Return the (X, Y) coordinate for the center point of the cell that contains the specified text.  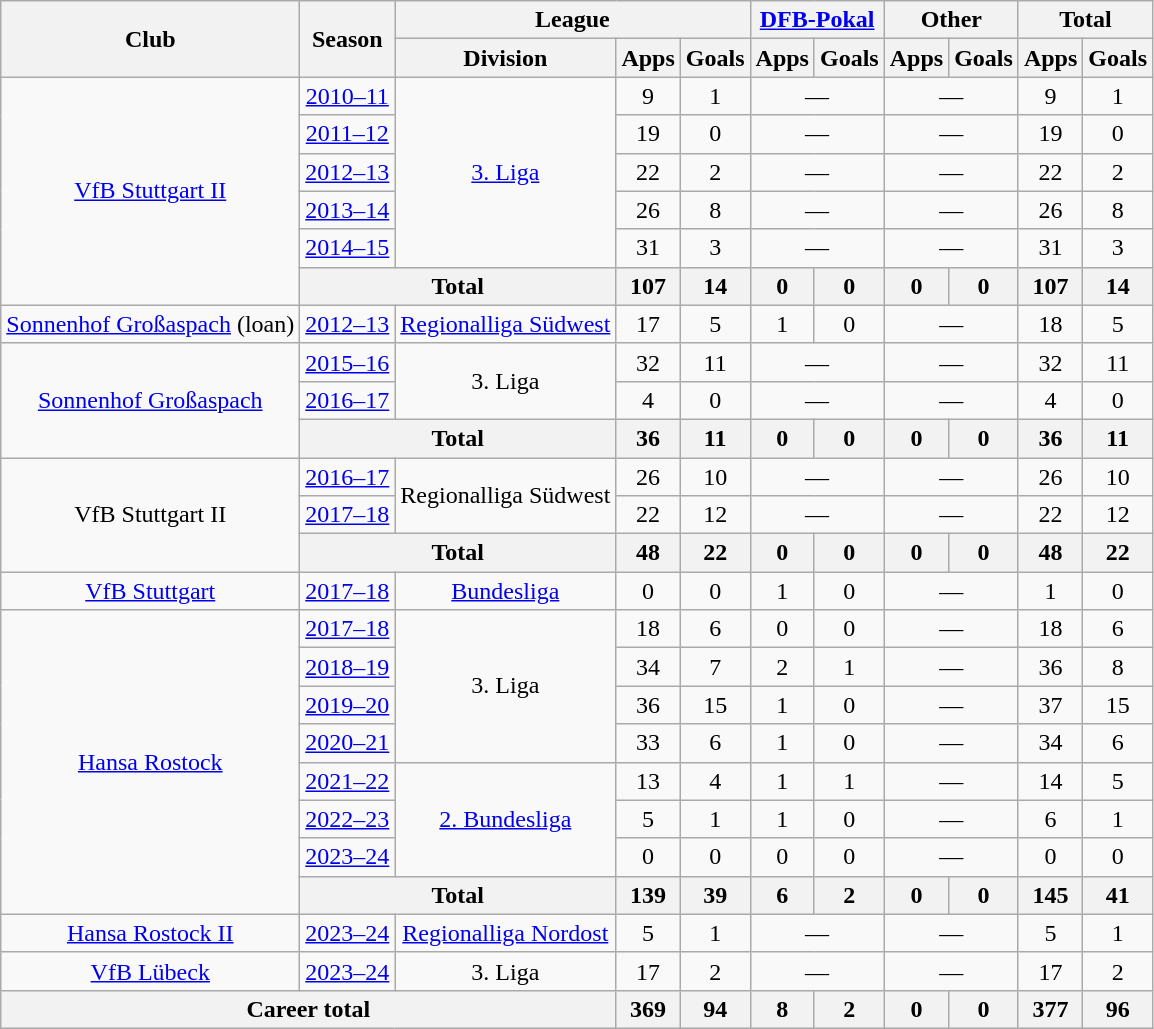
Division (506, 58)
2015–16 (348, 362)
VfB Lübeck (150, 971)
377 (1050, 1009)
Season (348, 39)
33 (648, 743)
Sonnenhof Großaspach (loan) (150, 324)
41 (1118, 895)
7 (715, 667)
2019–20 (348, 705)
2011–12 (348, 134)
139 (648, 895)
94 (715, 1009)
37 (1050, 705)
2018–19 (348, 667)
13 (648, 781)
Hansa Rostock (150, 762)
League (572, 20)
2021–22 (348, 781)
Regionalliga Nordost (506, 933)
2010–11 (348, 96)
369 (648, 1009)
2. Bundesliga (506, 819)
2022–23 (348, 819)
Hansa Rostock II (150, 933)
Club (150, 39)
DFB-Pokal (817, 20)
2013–14 (348, 210)
Other (951, 20)
Career total (308, 1009)
Sonnenhof Großaspach (150, 400)
39 (715, 895)
VfB Stuttgart (150, 591)
2020–21 (348, 743)
96 (1118, 1009)
145 (1050, 895)
Bundesliga (506, 591)
2014–15 (348, 248)
